Capture the cell that displays the provided text and extract its [x, y] central coordinate. 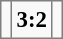
3:2 [32, 20]
